For the text-containing cell, return its midpoint in (x, y) coordinate format. 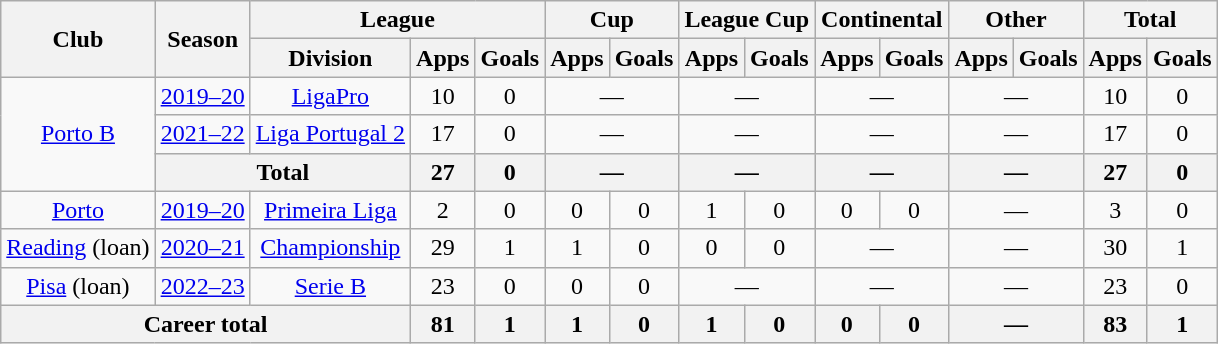
Season (202, 39)
League (398, 20)
Championship (330, 248)
Career total (206, 324)
2021–22 (202, 134)
Club (78, 39)
3 (1115, 210)
2 (443, 210)
Porto (78, 210)
83 (1115, 324)
81 (443, 324)
LigaPro (330, 96)
League Cup (747, 20)
2020–21 (202, 248)
Continental (882, 20)
Cup (612, 20)
Porto B (78, 134)
Reading (loan) (78, 248)
Primeira Liga (330, 210)
Pisa (loan) (78, 286)
Liga Portugal 2 (330, 134)
Other (1016, 20)
Serie B (330, 286)
Division (330, 58)
29 (443, 248)
30 (1115, 248)
2022–23 (202, 286)
